Identify which cell holds the provided text, then report its [x, y] central coordinate. 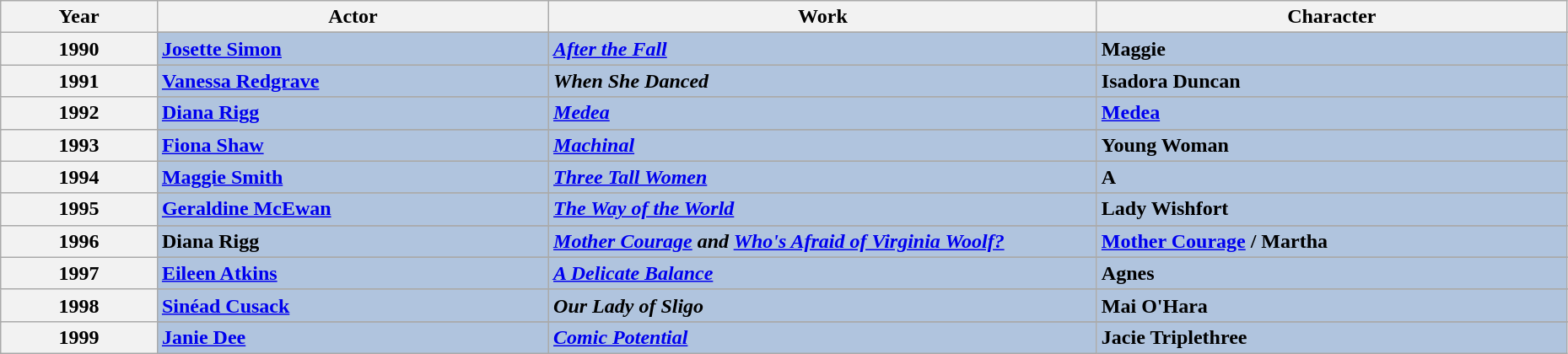
Character [1331, 17]
When She Danced [823, 81]
Geraldine McEwan [353, 209]
Actor [353, 17]
A [1331, 177]
Fiona Shaw [353, 145]
Lady Wishfort [1331, 209]
1997 [79, 273]
Machinal [823, 145]
1991 [79, 81]
Comic Potential [823, 337]
Isadora Duncan [1331, 81]
Jacie Triplethree [1331, 337]
1998 [79, 305]
1994 [79, 177]
Three Tall Women [823, 177]
Agnes [1331, 273]
Maggie Smith [353, 177]
1990 [79, 49]
Our Lady of Sligo [823, 305]
1999 [79, 337]
After the Fall [823, 49]
Sinéad Cusack [353, 305]
Mai O'Hara [1331, 305]
Year [79, 17]
A Delicate Balance [823, 273]
Vanessa Redgrave [353, 81]
Eileen Atkins [353, 273]
1993 [79, 145]
1995 [79, 209]
Work [823, 17]
1992 [79, 113]
1996 [79, 241]
Young Woman [1331, 145]
Josette Simon [353, 49]
Mother Courage / Martha [1331, 241]
Janie Dee [353, 337]
Mother Courage and Who's Afraid of Virginia Woolf? [823, 241]
Maggie [1331, 49]
The Way of the World [823, 209]
